Extract the (X, Y) coordinate from the center of the cell holding the provided text.  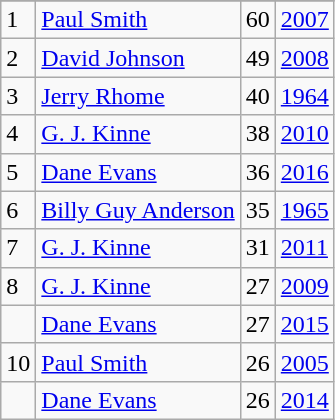
1 (18, 20)
38 (258, 134)
2011 (304, 248)
7 (18, 248)
6 (18, 210)
3 (18, 96)
40 (258, 96)
1964 (304, 96)
35 (258, 210)
2009 (304, 286)
1965 (304, 210)
2007 (304, 20)
31 (258, 248)
2008 (304, 58)
2005 (304, 362)
49 (258, 58)
2010 (304, 134)
8 (18, 286)
2016 (304, 172)
Jerry Rhome (138, 96)
4 (18, 134)
60 (258, 20)
2014 (304, 400)
36 (258, 172)
2 (18, 58)
5 (18, 172)
David Johnson (138, 58)
2015 (304, 324)
10 (18, 362)
Billy Guy Anderson (138, 210)
